Search for the cell housing the specified text and yield its [x, y] center coordinate. 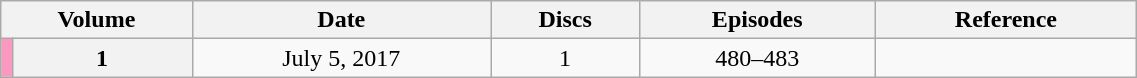
July 5, 2017 [342, 58]
Date [342, 20]
Volume [96, 20]
480–483 [758, 58]
Episodes [758, 20]
Discs [566, 20]
Reference [1006, 20]
